Capture the cell that displays the provided text and extract its [X, Y] central coordinate. 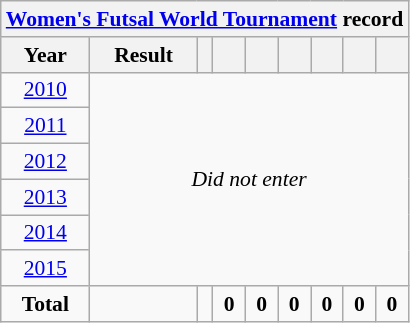
2010 [46, 90]
2011 [46, 126]
Did not enter [249, 179]
Result [144, 55]
2015 [46, 269]
2012 [46, 162]
Women's Futsal World Tournament record [205, 19]
2013 [46, 197]
Year [46, 55]
2014 [46, 233]
Total [46, 304]
